Detect which cell encompasses the target text, then output its (X, Y) center coordinate. 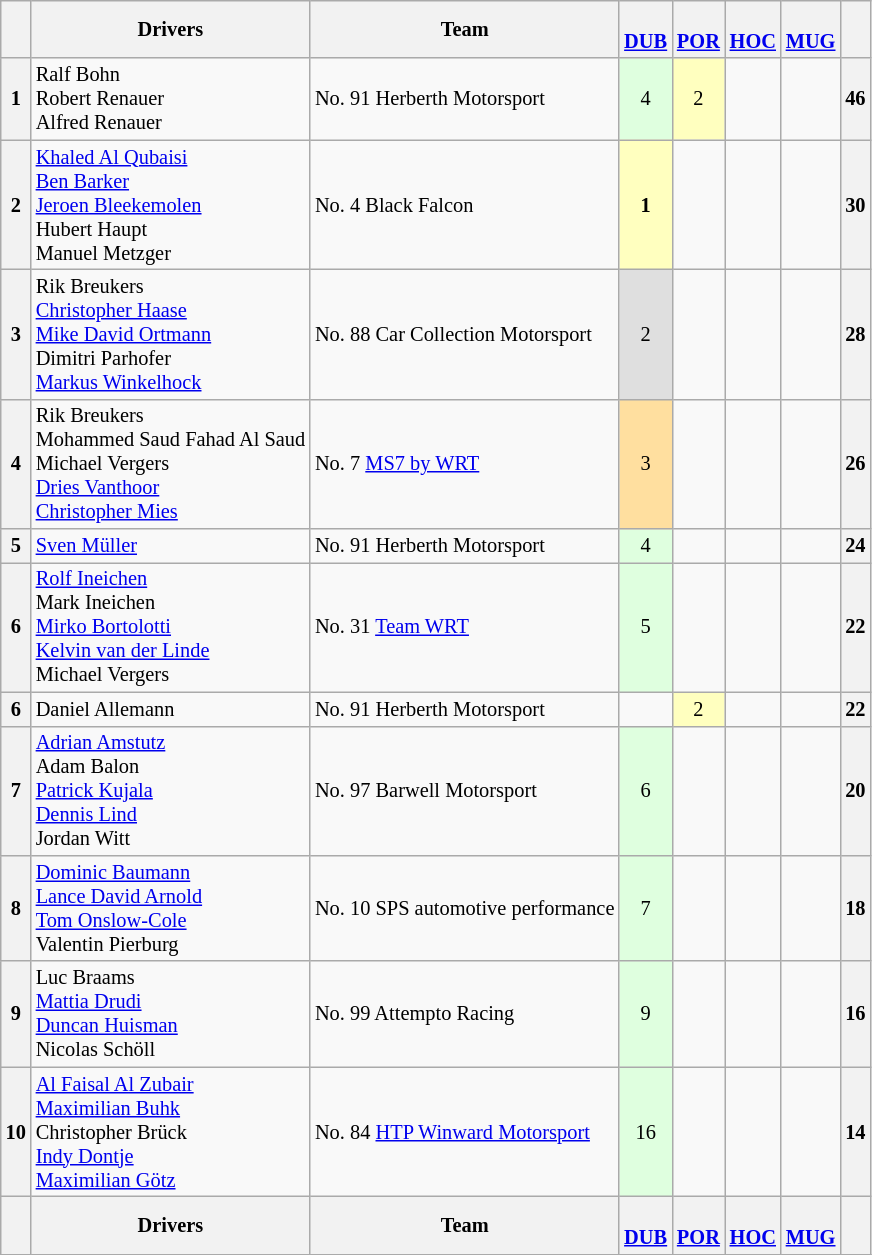
No. 7 MS7 by WRT (464, 464)
Sven Müller (170, 546)
26 (855, 464)
Luc Braams Mattia Drudi Duncan Huisman Nicolas Schöll (170, 1014)
46 (855, 99)
28 (855, 334)
18 (855, 908)
Khaled Al Qubaisi Ben Barker Jeroen Bleekemolen Hubert Haupt Manuel Metzger (170, 205)
Rik Breukers Mohammed Saud Fahad Al Saud Michael Vergers Dries Vanthoor Christopher Mies (170, 464)
30 (855, 205)
No. 97 Barwell Motorsport (464, 791)
Rik Breukers Christopher Haase Mike David Ortmann Dimitri Parhofer Markus Winkelhock (170, 334)
Daniel Allemann (170, 709)
Al Faisal Al Zubair Maximilian Buhk Christopher Brück Indy Dontje Maximilian Götz (170, 1132)
Rolf Ineichen Mark Ineichen Mirko Bortolotti Kelvin van der Linde Michael Vergers (170, 627)
No. 84 HTP Winward Motorsport (464, 1132)
No. 4 Black Falcon (464, 205)
10 (16, 1132)
No. 31 Team WRT (464, 627)
24 (855, 546)
14 (855, 1132)
No. 10 SPS automotive performance (464, 908)
20 (855, 791)
No. 99 Attempto Racing (464, 1014)
Ralf Bohn Robert Renauer Alfred Renauer (170, 99)
Dominic Baumann Lance David Arnold Tom Onslow-Cole Valentin Pierburg (170, 908)
No. 88 Car Collection Motorsport (464, 334)
8 (16, 908)
Adrian Amstutz Adam Balon Patrick Kujala Dennis Lind Jordan Witt (170, 791)
